Return (x, y) of the center of cell containing provided text 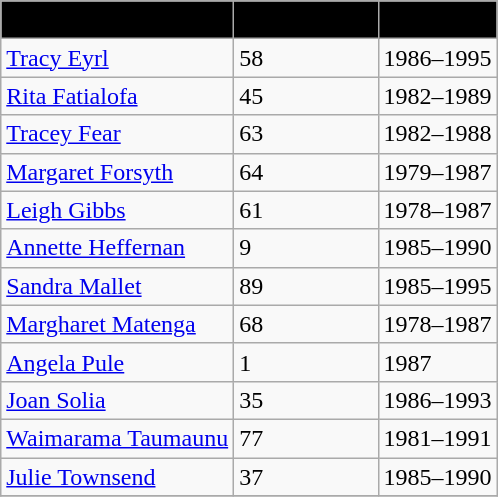
58 (306, 58)
Julie Townsend (118, 477)
61 (306, 210)
Tracey Fear (118, 134)
1982–1988 (438, 134)
1981–1991 (438, 438)
Rita Fatialofa (118, 96)
Margharet Matenga (118, 324)
Tracy Eyrl (118, 58)
35 (306, 400)
37 (306, 477)
Player (118, 20)
1986–1993 (438, 400)
Waimarama Taumaunu (118, 438)
Leigh Gibbs (118, 210)
Sandra Mallet (118, 286)
64 (306, 172)
Angela Pule (118, 362)
68 (306, 324)
Joan Solia (118, 400)
1 (306, 362)
89 (306, 286)
1985–1995 (438, 286)
Years (438, 20)
63 (306, 134)
Annette Heffernan (118, 248)
1982–1989 (438, 96)
Appearances (306, 20)
1986–1995 (438, 58)
9 (306, 248)
Margaret Forsyth (118, 172)
1987 (438, 362)
45 (306, 96)
77 (306, 438)
1979–1987 (438, 172)
